Detect which cell encompasses the target text, then output its [x, y] center coordinate. 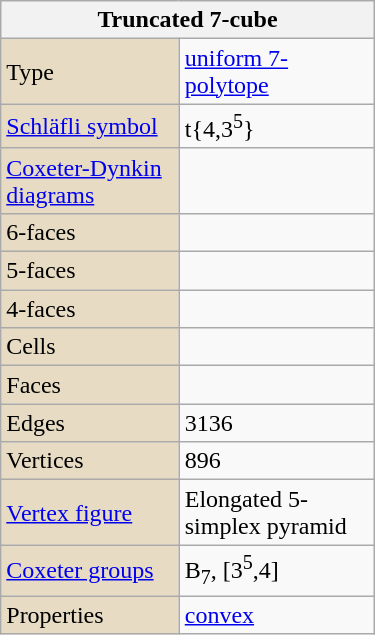
Edges [90, 423]
896 [276, 461]
B7, [35,4] [276, 570]
Coxeter groups [90, 570]
6-faces [90, 232]
5-faces [90, 271]
Schläfli symbol [90, 126]
Elongated 5-simplex pyramid [276, 512]
Properties [90, 615]
uniform 7-polytope [276, 72]
convex [276, 615]
4-faces [90, 309]
Type [90, 72]
t{4,35} [276, 126]
Vertex figure [90, 512]
Cells [90, 347]
Vertices [90, 461]
Coxeter-Dynkin diagrams [90, 180]
Faces [90, 385]
Truncated 7-cube [188, 20]
3136 [276, 423]
